Determine the (X, Y) coordinate at the center of the cell enclosing the given text.  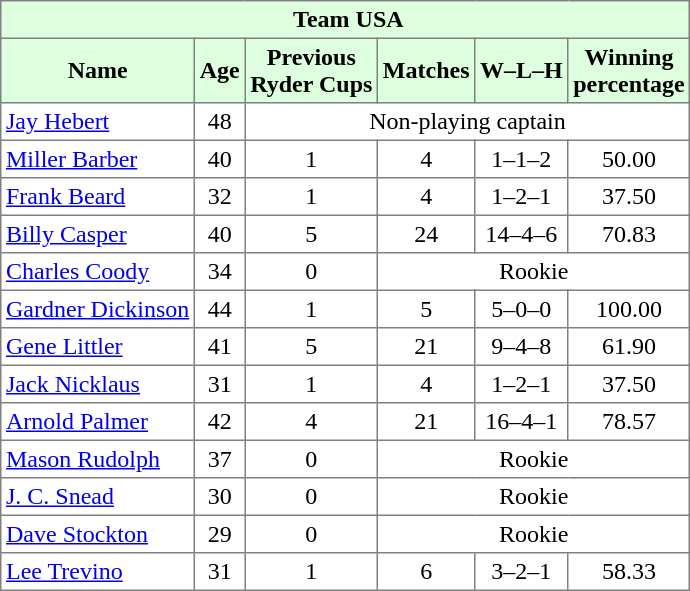
32 (220, 197)
Matches (426, 70)
Dave Stockton (98, 534)
58.33 (629, 572)
1–1–2 (522, 159)
PreviousRyder Cups (312, 70)
W–L–H (522, 70)
6 (426, 572)
Winningpercentage (629, 70)
Lee Trevino (98, 572)
Billy Casper (98, 234)
Gene Littler (98, 347)
9–4–8 (522, 347)
16–4–1 (522, 422)
Charles Coody (98, 272)
Frank Beard (98, 197)
70.83 (629, 234)
100.00 (629, 309)
78.57 (629, 422)
Mason Rudolph (98, 459)
Name (98, 70)
42 (220, 422)
50.00 (629, 159)
Non-playing captain (468, 122)
24 (426, 234)
Age (220, 70)
29 (220, 534)
48 (220, 122)
3–2–1 (522, 572)
30 (220, 497)
Jack Nicklaus (98, 384)
Jay Hebert (98, 122)
14–4–6 (522, 234)
Miller Barber (98, 159)
41 (220, 347)
5–0–0 (522, 309)
37 (220, 459)
J. C. Snead (98, 497)
Arnold Palmer (98, 422)
Team USA (346, 20)
61.90 (629, 347)
Gardner Dickinson (98, 309)
34 (220, 272)
44 (220, 309)
